For the text-containing cell, return its midpoint in (X, Y) coordinate format. 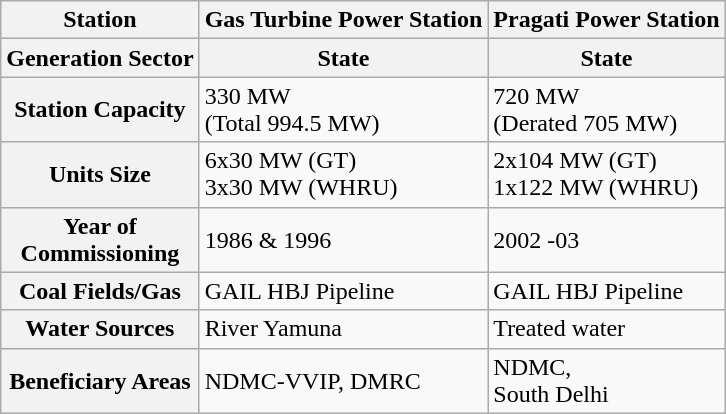
2002 -03 (606, 240)
Treated water (606, 329)
2x104 MW (GT)1x122 MW (WHRU) (606, 174)
6x30 MW (GT)3x30 MW (WHRU) (344, 174)
Pragati Power Station (606, 20)
Gas Turbine Power Station (344, 20)
1986 & 1996 (344, 240)
Station Capacity (100, 110)
Water Sources (100, 329)
720 MW(Derated 705 MW) (606, 110)
Station (100, 20)
Beneficiary Areas (100, 380)
River Yamuna (344, 329)
Units Size (100, 174)
Coal Fields/Gas (100, 291)
NDMC,South Delhi (606, 380)
Year ofCommissioning (100, 240)
330 MW(Total 994.5 MW) (344, 110)
Generation Sector (100, 58)
NDMC-VVIP, DMRC (344, 380)
